Return the [x, y] coordinate for the center point of the cell that contains the specified text.  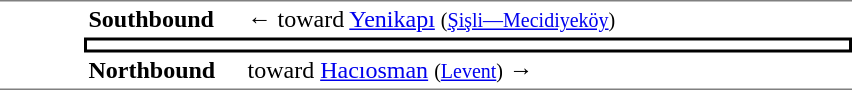
Northbound [164, 71]
toward Hacıosman (Levent) → [548, 71]
Southbound [164, 19]
← toward Yenikapı (Şişli—Mecidiyeköy) [548, 19]
